Search for the cell housing the specified text and yield its [X, Y] center coordinate. 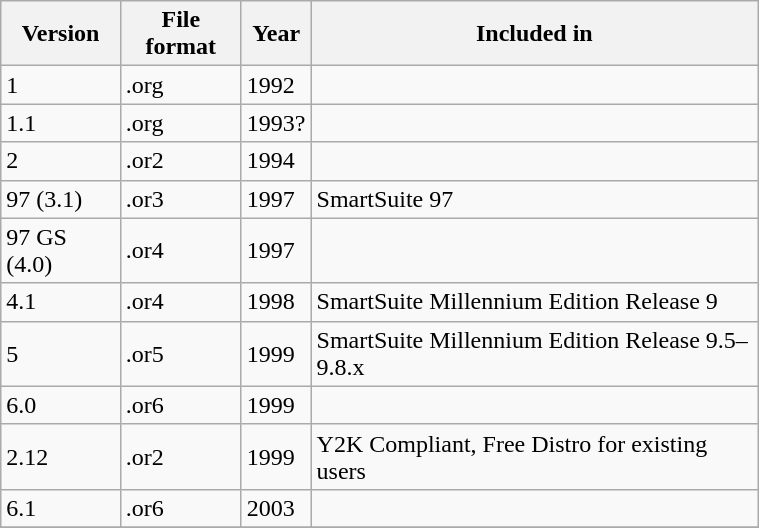
.or3 [180, 199]
1992 [276, 85]
File format [180, 34]
2003 [276, 508]
6.1 [61, 508]
6.0 [61, 405]
1.1 [61, 123]
2.12 [61, 456]
97 GS (4.0) [61, 250]
1998 [276, 302]
.or5 [180, 354]
5 [61, 354]
SmartSuite Millennium Edition Release 9.5–9.8.x [534, 354]
1993? [276, 123]
Version [61, 34]
Y2K Compliant, Free Distro for existing users [534, 456]
SmartSuite Millennium Edition Release 9 [534, 302]
4.1 [61, 302]
2 [61, 161]
97 (3.1) [61, 199]
SmartSuite 97 [534, 199]
Included in [534, 34]
1 [61, 85]
1994 [276, 161]
Year [276, 34]
